Extract the [x, y] coordinate from the center of the cell holding the provided text.  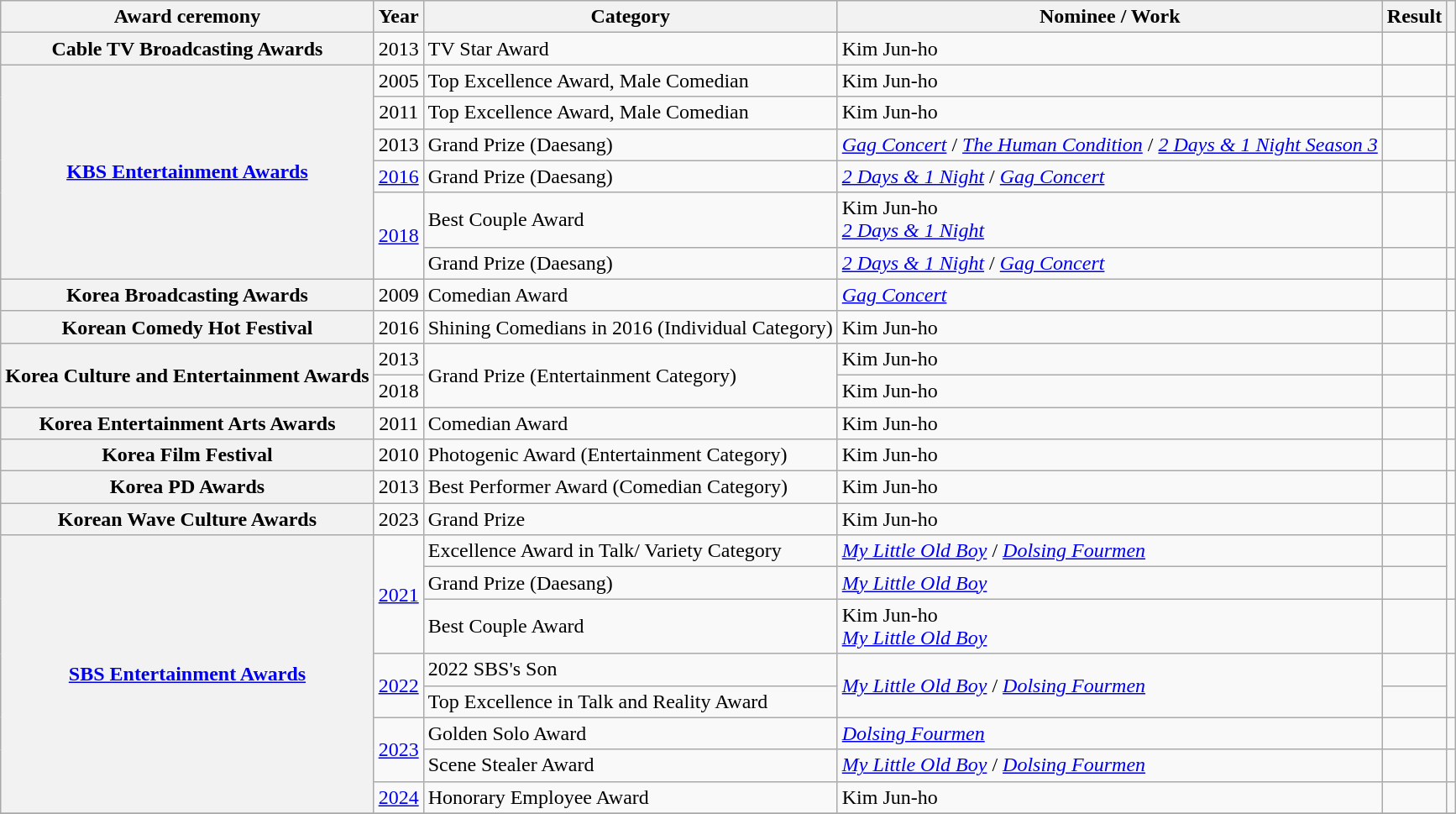
SBS Entertainment Awards [187, 675]
Korea Entertainment Arts Awards [187, 423]
Grand Prize [630, 519]
2021 [398, 595]
KBS Entertainment Awards [187, 171]
Award ceremony [187, 17]
Category [630, 17]
Excellence Award in Talk/ Variety Category [630, 551]
Top Excellence in Talk and Reality Award [630, 701]
2010 [398, 455]
Best Performer Award (Comedian Category) [630, 487]
2022 SBS's Son [630, 670]
Photogenic Award (Entertainment Category) [630, 455]
Korean Comedy Hot Festival [187, 327]
Shining Comedians in 2016 (Individual Category) [630, 327]
Kim Jun-ho 2 Days & 1 Night [1110, 220]
2022 [398, 685]
Korea Broadcasting Awards [187, 295]
Korea PD Awards [187, 487]
2024 [398, 797]
My Little Old Boy [1110, 583]
Nominee / Work [1110, 17]
Gag Concert [1110, 295]
Korea Culture and Entertainment Awards [187, 375]
Result [1414, 17]
Kim Jun-ho My Little Old Boy [1110, 627]
Grand Prize (Entertainment Category) [630, 375]
Korean Wave Culture Awards [187, 519]
Gag Concert / The Human Condition / 2 Days & 1 Night Season 3 [1110, 144]
2009 [398, 295]
Honorary Employee Award [630, 797]
Scene Stealer Award [630, 765]
2005 [398, 81]
Golden Solo Award [630, 733]
Year [398, 17]
Cable TV Broadcasting Awards [187, 49]
Korea Film Festival [187, 455]
TV Star Award [630, 49]
Dolsing Fourmen [1110, 733]
